Return the (X, Y) coordinate for the center point of the cell that contains the specified text.  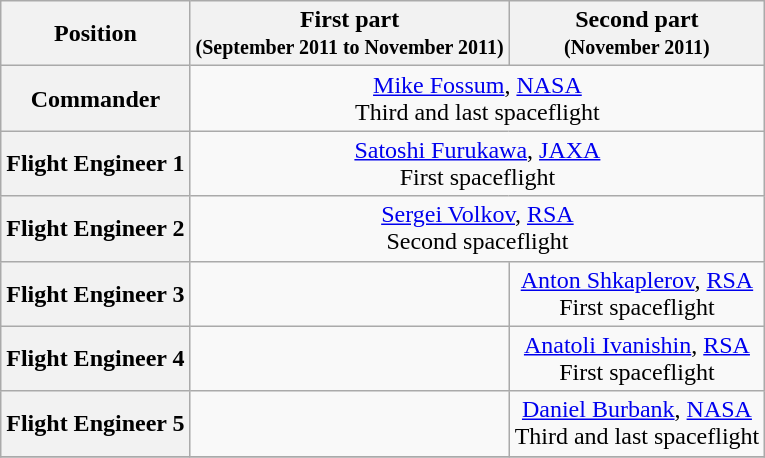
Flight Engineer 4 (96, 358)
Commander (96, 98)
Second part(November 2011) (637, 34)
Flight Engineer 3 (96, 294)
Flight Engineer 2 (96, 228)
Position (96, 34)
Anton Shkaplerov, RSAFirst spaceflight (637, 294)
Mike Fossum, NASAThird and last spaceflight (478, 98)
Anatoli Ivanishin, RSAFirst spaceflight (637, 358)
Sergei Volkov, RSASecond spaceflight (478, 228)
Flight Engineer 5 (96, 424)
Satoshi Furukawa, JAXAFirst spaceflight (478, 164)
Flight Engineer 1 (96, 164)
First part(September 2011 to November 2011) (350, 34)
Daniel Burbank, NASAThird and last spaceflight (637, 424)
